Detect which cell encompasses the target text, then output its [X, Y] center coordinate. 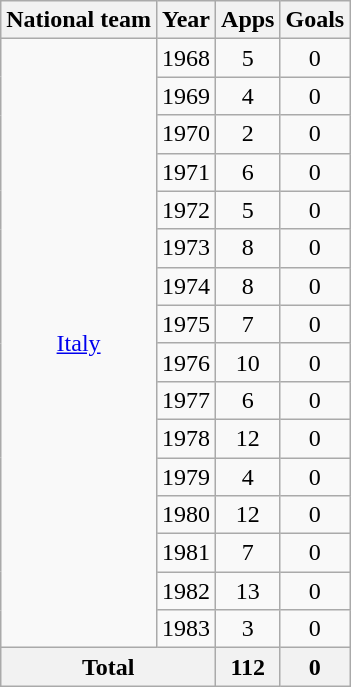
1970 [186, 134]
Apps [248, 20]
1980 [186, 515]
1975 [186, 324]
National team [79, 20]
1969 [186, 96]
1977 [186, 400]
1978 [186, 438]
1968 [186, 58]
1973 [186, 248]
Italy [79, 344]
112 [248, 667]
Year [186, 20]
1976 [186, 362]
13 [248, 591]
1981 [186, 553]
1972 [186, 210]
10 [248, 362]
1982 [186, 591]
1974 [186, 286]
1983 [186, 629]
Goals [315, 20]
2 [248, 134]
Total [108, 667]
1971 [186, 172]
1979 [186, 477]
3 [248, 629]
